Output the [X, Y] coordinate of the center of the cell containing the given text.  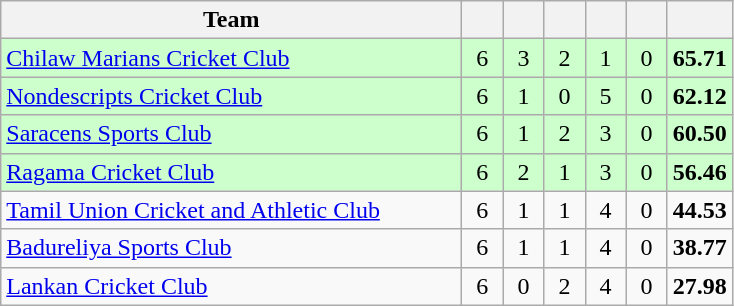
62.12 [700, 96]
Lankan Cricket Club [232, 286]
Badureliya Sports Club [232, 248]
27.98 [700, 286]
60.50 [700, 134]
Saracens Sports Club [232, 134]
65.71 [700, 58]
44.53 [700, 210]
56.46 [700, 172]
Chilaw Marians Cricket Club [232, 58]
Team [232, 20]
5 [606, 96]
Tamil Union Cricket and Athletic Club [232, 210]
Ragama Cricket Club [232, 172]
38.77 [700, 248]
Nondescripts Cricket Club [232, 96]
